Detect which cell encompasses the target text, then output its [x, y] center coordinate. 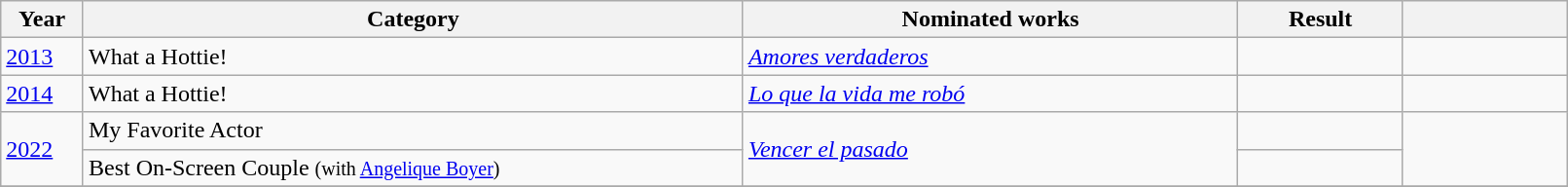
Nominated works [990, 19]
Best On-Screen Couple (with Angelique Boyer) [413, 168]
Lo que la vida me robó [990, 93]
Result [1320, 19]
Vencer el pasado [990, 149]
2022 [43, 149]
Amores verdaderos [990, 56]
2014 [43, 93]
Category [413, 19]
Year [43, 19]
My Favorite Actor [413, 131]
2013 [43, 56]
